From the cell containing the given text, extract its center point as (X, Y) coordinate. 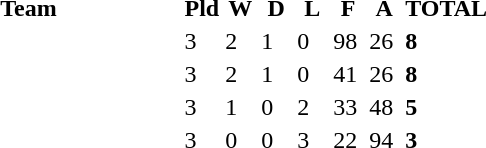
41 (348, 74)
33 (348, 107)
48 (384, 107)
98 (348, 41)
